Detect which cell encompasses the target text, then output its (x, y) center coordinate. 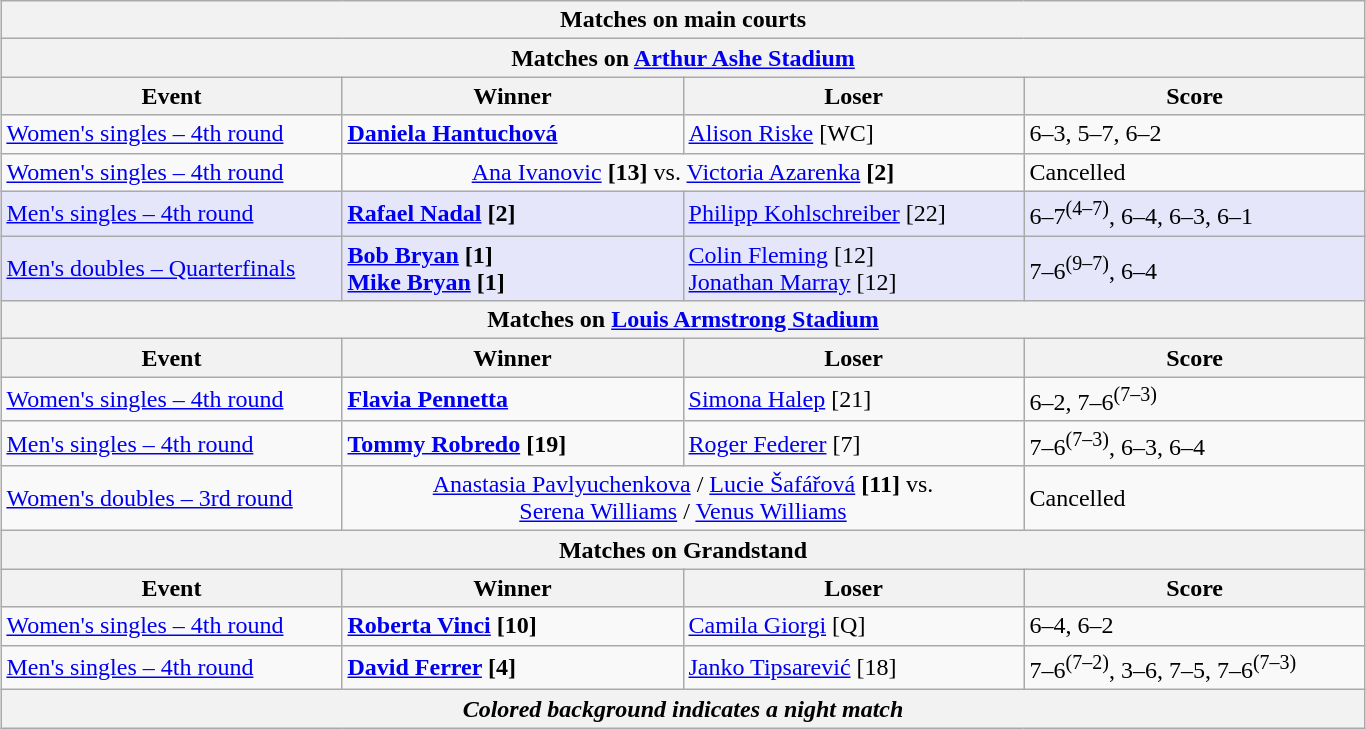
Tommy Robredo [19] (512, 444)
Matches on main courts (683, 20)
Matches on Grandstand (683, 550)
7–6(9–7), 6–4 (1194, 268)
6–7(4–7), 6–4, 6–3, 6–1 (1194, 214)
Bob Bryan [1] Mike Bryan [1] (512, 268)
Roberta Vinci [10] (512, 626)
Colored background indicates a night match (683, 709)
6–4, 6–2 (1194, 626)
Matches on Arthur Ashe Stadium (683, 58)
Anastasia Pavlyuchenkova / Lucie Šafářová [11] vs. Serena Williams / Venus Williams (683, 498)
Janko Tipsarević [18] (854, 668)
Alison Riske [WC] (854, 134)
6–3, 5–7, 6–2 (1194, 134)
6–2, 7–6(7–3) (1194, 400)
Daniela Hantuchová (512, 134)
Ana Ivanovic [13] vs. Victoria Azarenka [2] (683, 172)
David Ferrer [4] (512, 668)
Roger Federer [7] (854, 444)
Rafael Nadal [2] (512, 214)
Colin Fleming [12] Jonathan Marray [12] (854, 268)
Matches on Louis Armstrong Stadium (683, 320)
Philipp Kohlschreiber [22] (854, 214)
Men's doubles – Quarterfinals (172, 268)
7–6(7–2), 3–6, 7–5, 7–6(7–3) (1194, 668)
Simona Halep [21] (854, 400)
7–6(7–3), 6–3, 6–4 (1194, 444)
Flavia Pennetta (512, 400)
Women's doubles – 3rd round (172, 498)
Camila Giorgi [Q] (854, 626)
